Return [x, y] of the center of cell containing provided text 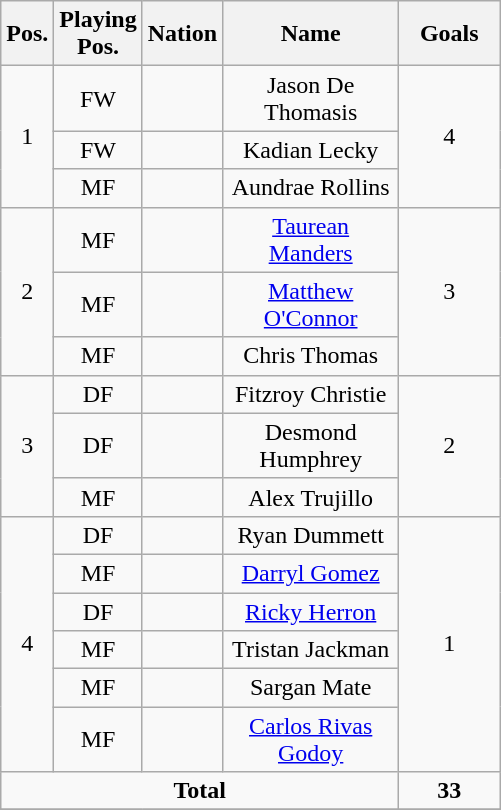
Ricky Herron [311, 611]
Matthew O'Connor [311, 304]
Fitzroy Christie [311, 394]
Playing Pos. [98, 34]
Taurean Manders [311, 240]
Total [200, 791]
Alex Trujillo [311, 497]
Tristan Jackman [311, 650]
Ryan Dummett [311, 535]
Desmond Humphrey [311, 446]
Aundrae Rollins [311, 188]
Kadian Lecky [311, 150]
Nation [182, 34]
Carlos Rivas Godoy [311, 740]
Name [311, 34]
Chris Thomas [311, 356]
Goals [450, 34]
Sargan Mate [311, 688]
Jason De Thomasis [311, 98]
33 [450, 791]
Darryl Gomez [311, 573]
Pos. [28, 34]
